Identify which cell holds the provided text, then report its [X, Y] central coordinate. 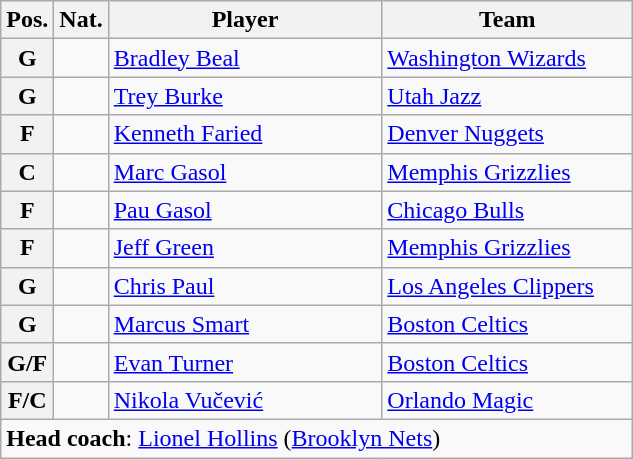
Evan Turner [245, 362]
Chicago Bulls [508, 210]
Bradley Beal [245, 58]
Kenneth Faried [245, 134]
Team [508, 20]
Chris Paul [245, 286]
Trey Burke [245, 96]
Jeff Green [245, 248]
Pos. [28, 20]
Nat. [81, 20]
Nikola Vučević [245, 400]
C [28, 172]
G/F [28, 362]
Denver Nuggets [508, 134]
Utah Jazz [508, 96]
F/C [28, 400]
Orlando Magic [508, 400]
Pau Gasol [245, 210]
Los Angeles Clippers [508, 286]
Marcus Smart [245, 324]
Head coach: Lionel Hollins (Brooklyn Nets) [317, 438]
Player [245, 20]
Marc Gasol [245, 172]
Washington Wizards [508, 58]
